Return the [X, Y] coordinate for the center point of the cell that contains the specified text.  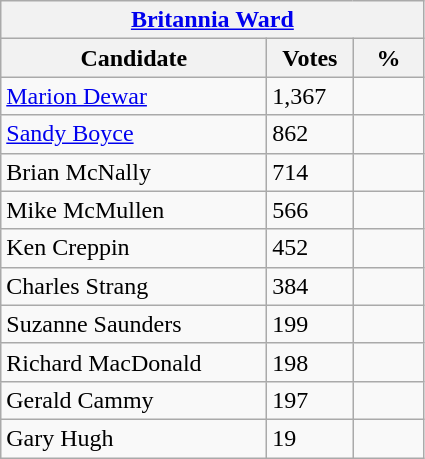
862 [310, 134]
Gerald Cammy [134, 400]
Gary Hugh [134, 438]
Britannia Ward [212, 20]
384 [310, 286]
Sandy Boyce [134, 134]
19 [310, 438]
Suzanne Saunders [134, 324]
Richard MacDonald [134, 362]
197 [310, 400]
Candidate [134, 58]
Marion Dewar [134, 96]
Votes [310, 58]
Charles Strang [134, 286]
714 [310, 172]
198 [310, 362]
1,367 [310, 96]
% [388, 58]
Ken Creppin [134, 248]
452 [310, 248]
566 [310, 210]
199 [310, 324]
Brian McNally [134, 172]
Mike McMullen [134, 210]
